Return (x, y) of the center of cell containing provided text 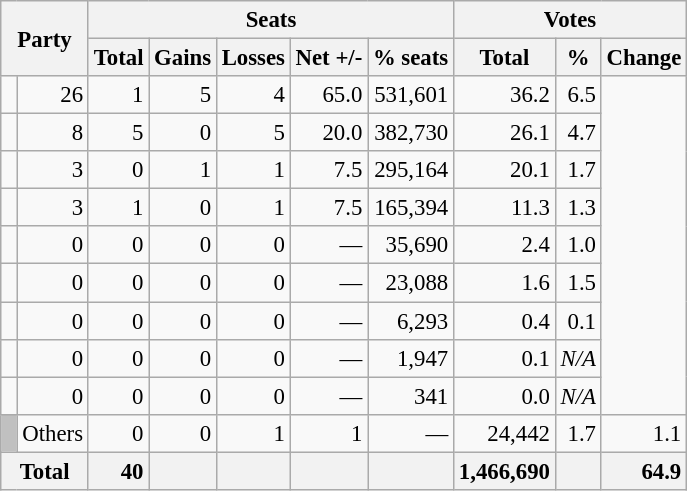
4.7 (578, 133)
Votes (570, 20)
Change (644, 58)
20.1 (504, 170)
% (578, 58)
40 (118, 471)
531,601 (411, 95)
36.2 (504, 95)
Net +/- (328, 58)
295,164 (411, 170)
64.9 (644, 471)
35,690 (411, 245)
382,730 (411, 133)
1.0 (578, 245)
1,947 (411, 358)
0.0 (504, 396)
11.3 (504, 208)
6,293 (411, 321)
26.1 (504, 133)
Others (52, 433)
2.4 (504, 245)
Seats (270, 20)
1.5 (578, 283)
Gains (183, 58)
20.0 (328, 133)
1.1 (644, 433)
65.0 (328, 95)
23,088 (411, 283)
Party (45, 38)
165,394 (411, 208)
6.5 (578, 95)
341 (411, 396)
1.3 (578, 208)
1,466,690 (504, 471)
1.6 (504, 283)
4 (253, 95)
% seats (411, 58)
8 (52, 133)
26 (52, 95)
0.4 (504, 321)
Losses (253, 58)
24,442 (504, 433)
